Extract the (x, y) coordinate from the center of the cell holding the provided text.  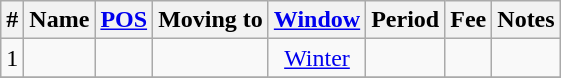
POS (124, 20)
Winter (316, 58)
1 (12, 58)
Window (316, 20)
# (12, 20)
Moving to (211, 20)
Notes (526, 20)
Fee (468, 20)
Period (406, 20)
Name (60, 20)
